Extract the [X, Y] coordinate from the center of the cell holding the provided text.  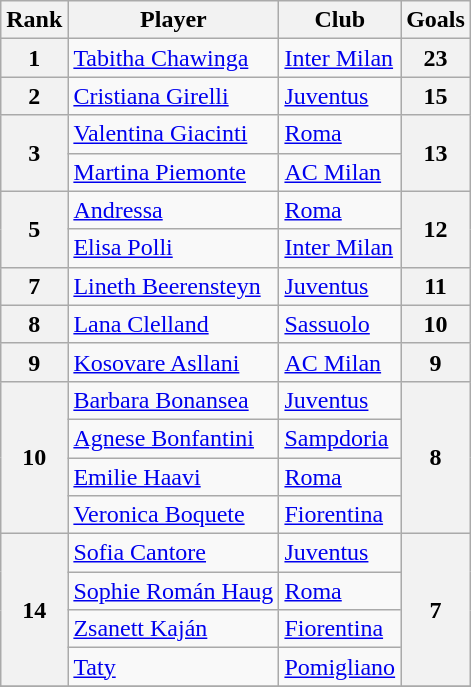
23 [436, 58]
Barbara Bonansea [174, 400]
Taty [174, 667]
Cristiana Girelli [174, 96]
11 [436, 286]
Zsanett Kaján [174, 629]
Lineth Beerensteyn [174, 286]
Elisa Polli [174, 248]
Sophie Román Haug [174, 591]
Sampdoria [340, 438]
Sofia Cantore [174, 553]
Tabitha Chawinga [174, 58]
Valentina Giacinti [174, 134]
15 [436, 96]
Goals [436, 20]
Lana Clelland [174, 324]
3 [34, 153]
Player [174, 20]
2 [34, 96]
14 [34, 610]
Pomigliano [340, 667]
Veronica Boquete [174, 515]
5 [34, 229]
Emilie Haavi [174, 477]
Martina Piemonte [174, 172]
12 [436, 229]
Club [340, 20]
Andressa [174, 210]
Agnese Bonfantini [174, 438]
1 [34, 58]
Rank [34, 20]
Sassuolo [340, 324]
13 [436, 153]
Kosovare Asllani [174, 362]
